Scan for the cell matching the given text and deliver its [x, y] coordinate at center. 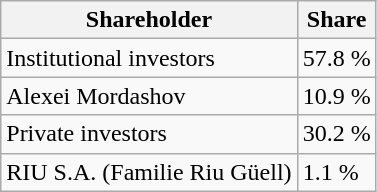
57.8 % [336, 58]
RIU S.A. (Familie Riu Güell) [149, 172]
1.1 % [336, 172]
30.2 % [336, 134]
Share [336, 20]
Shareholder [149, 20]
10.9 % [336, 96]
Institutional investors [149, 58]
Alexei Mordashov [149, 96]
Private investors [149, 134]
